Scan for the cell matching the given text and deliver its [X, Y] coordinate at center. 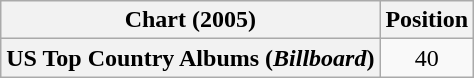
40 [427, 58]
Chart (2005) [190, 20]
US Top Country Albums (Billboard) [190, 58]
Position [427, 20]
